Return (X, Y) of the center of cell containing provided text 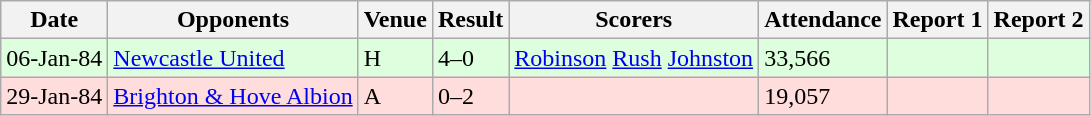
Date (54, 20)
Opponents (233, 20)
A (395, 96)
H (395, 58)
Attendance (823, 20)
Result (470, 20)
4–0 (470, 58)
33,566 (823, 58)
06-Jan-84 (54, 58)
0–2 (470, 96)
Brighton & Hove Albion (233, 96)
Report 1 (938, 20)
Venue (395, 20)
Robinson Rush Johnston (634, 58)
19,057 (823, 96)
Report 2 (1038, 20)
29-Jan-84 (54, 96)
Newcastle United (233, 58)
Scorers (634, 20)
